Scan for the cell matching the given text and deliver its (X, Y) coordinate at center. 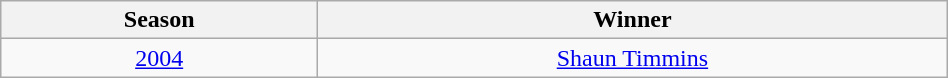
Season (160, 20)
Shaun Timmins (633, 58)
Winner (633, 20)
2004 (160, 58)
